Capture the cell that displays the provided text and extract its (x, y) central coordinate. 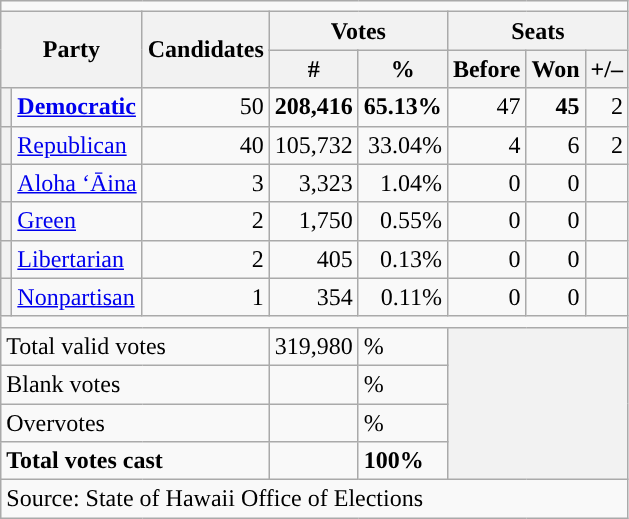
6 (556, 145)
Libertarian (77, 259)
Overvotes (136, 423)
Total valid votes (136, 346)
Before (486, 69)
0.11% (402, 297)
Blank votes (136, 384)
405 (314, 259)
Total votes cast (136, 461)
Democratic (77, 107)
Green (77, 221)
Votes (358, 31)
47 (486, 107)
Nonpartisan (77, 297)
105,732 (314, 145)
Source: State of Hawaii Office of Elections (315, 499)
3 (206, 183)
354 (314, 297)
208,416 (314, 107)
1 (206, 297)
50 (206, 107)
Seats (538, 31)
Aloha ʻĀina (77, 183)
+/– (606, 69)
Candidates (206, 50)
# (314, 69)
45 (556, 107)
0.13% (402, 259)
4 (486, 145)
1,750 (314, 221)
100% (402, 461)
0.55% (402, 221)
3,323 (314, 183)
319,980 (314, 346)
Won (556, 69)
33.04% (402, 145)
65.13% (402, 107)
Party (72, 50)
40 (206, 145)
1.04% (402, 183)
Republican (77, 145)
